Return (X, Y) of the center of cell containing provided text 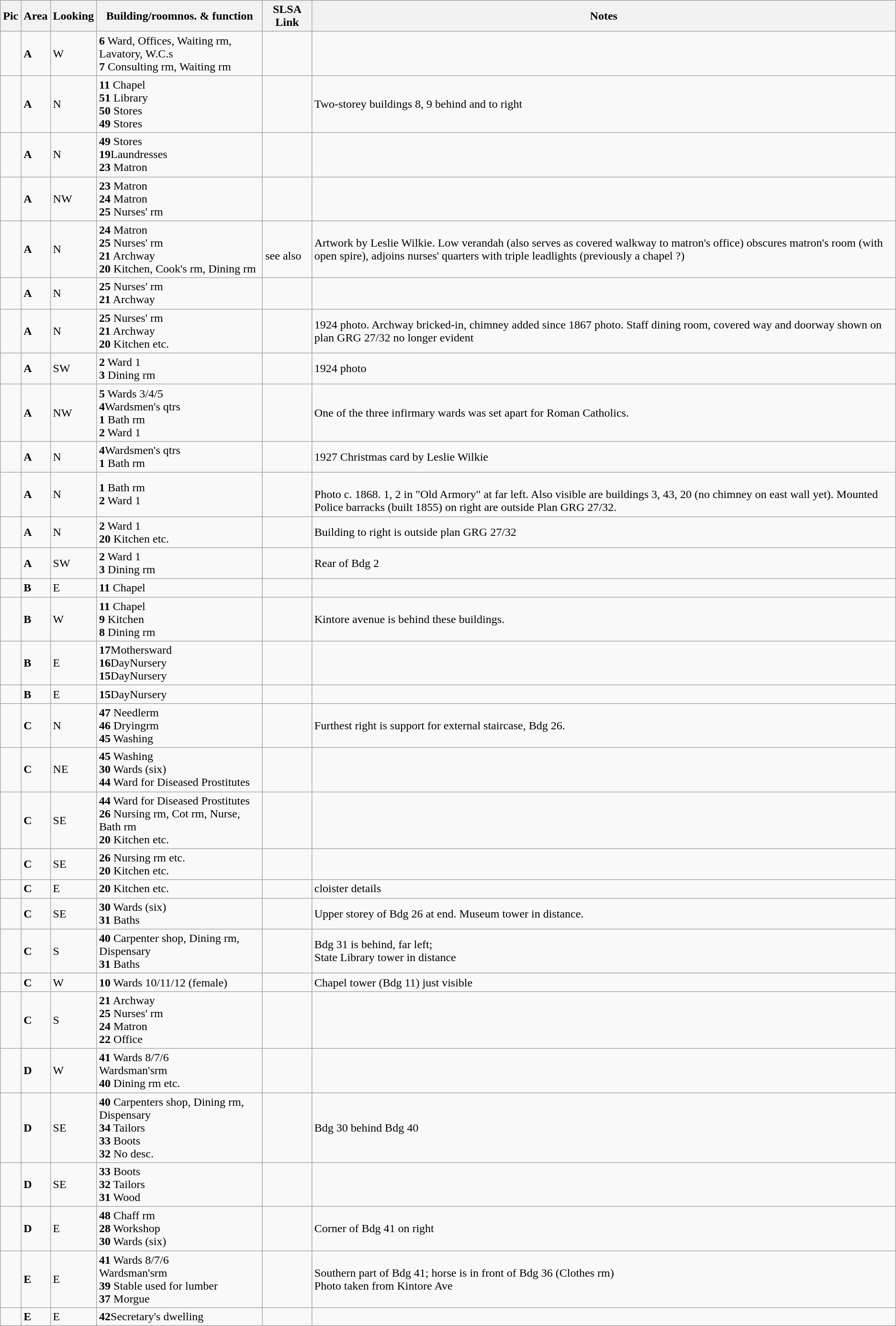
1924 photo (604, 369)
25 Nurses' rm21 Archway20 Kitchen etc. (180, 331)
48 Chaff rm28 Workshop30 Wards (six) (180, 1229)
Notes (604, 16)
25 Nurses' rm21 Archway (180, 293)
Looking (73, 16)
1927 Christmas card by Leslie Wilkie (604, 457)
21 Archway25 Nurses' rm24 Matron 22 Office (180, 1020)
4Wardsmen's qtrs 1 Bath rm (180, 457)
41 Wards 8/7/6 Wardsman'srm40 Dining rm etc. (180, 1070)
Corner of Bdg 41 on right (604, 1229)
15DayNursery (180, 694)
42Secretary's dwelling (180, 1317)
40 Carpenters shop, Dining rm, Dispensary34 Tailors33 Boots32 No desc. (180, 1128)
NE (73, 770)
see also (287, 249)
Upper storey of Bdg 26 at end. Museum tower in distance. (604, 914)
1924 photo. Archway bricked-in, chimney added since 1867 photo. Staff dining room, covered way and doorway shown on plan GRG 27/32 no longer evident (604, 331)
Kintore avenue is behind these buildings. (604, 619)
Bdg 31 is behind, far left;State Library tower in distance (604, 951)
One of the three infirmary wards was set apart for Roman Catholics. (604, 413)
47 Needlerm 46 Dryingrm 45 Washing (180, 725)
Southern part of Bdg 41; horse is in front of Bdg 36 (Clothes rm)Photo taken from Kintore Ave (604, 1280)
10 Wards 10/11/12 (female) (180, 982)
30 Wards (six)31 Baths (180, 914)
Building/roomnos. & function (180, 16)
5 Wards 3/4/5 4Wardsmen's qtrs 1 Bath rm 2 Ward 1 (180, 413)
44 Ward for Diseased Prostitutes26 Nursing rm, Cot rm, Nurse, Bath rm20 Kitchen etc. (180, 820)
45 Washing 30 Wards (six) 44 Ward for Diseased Prostitutes (180, 770)
41 Wards 8/7/6 Wardsman'srm 39 Stable used for lumber 37 Morgue (180, 1280)
49 Stores19Laundresses 23 Matron (180, 155)
17Mothersward 16DayNursery 15DayNursery (180, 663)
Area (35, 16)
33 Boots32 Tailors 31 Wood (180, 1185)
6 Ward, Offices, Waiting rm, Lavatory, W.C.s 7 Consulting rm, Waiting rm (180, 54)
Bdg 30 behind Bdg 40 (604, 1128)
Pic (11, 16)
cloister details (604, 889)
11 Chapel 9 Kitchen 8 Dining rm (180, 619)
Rear of Bdg 2 (604, 563)
SLSA Link (287, 16)
24 Matron 25 Nurses' rm 21 Archway 20 Kitchen, Cook's rm, Dining rm (180, 249)
Two-storey buildings 8, 9 behind and to right (604, 104)
Furthest right is support for external staircase, Bdg 26. (604, 725)
11 Chapel51 Library50 Stores49 Stores (180, 104)
40 Carpenter shop, Dining rm, Dispensary31 Baths (180, 951)
1 Bath rm 2 Ward 1 (180, 494)
23 Matron24 Matron25 Nurses' rm (180, 199)
Chapel tower (Bdg 11) just visible (604, 982)
11 Chapel (180, 588)
Building to right is outside plan GRG 27/32 (604, 532)
2 Ward 1 20 Kitchen etc. (180, 532)
20 Kitchen etc. (180, 889)
26 Nursing rm etc.20 Kitchen etc. (180, 864)
